For the text-containing cell, return its midpoint in [x, y] coordinate format. 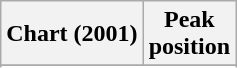
Chart (2001) [72, 34]
Peakposition [189, 34]
